Return the [X, Y] coordinate for the center point of the cell that contains the specified text.  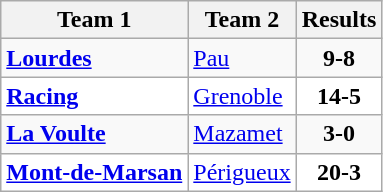
Team 2 [242, 20]
Grenoble [242, 96]
Team 1 [94, 20]
Results [339, 20]
Périgueux [242, 172]
Mont-de-Marsan [94, 172]
Mazamet [242, 134]
14-5 [339, 96]
Lourdes [94, 58]
9-8 [339, 58]
Racing [94, 96]
Pau [242, 58]
3-0 [339, 134]
La Voulte [94, 134]
20-3 [339, 172]
